From the cell containing the given text, extract its center point as (x, y) coordinate. 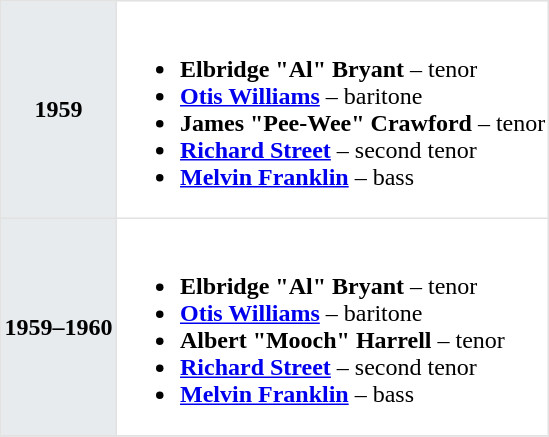
1959 (59, 110)
1959–1960 (59, 327)
Elbridge "Al" Bryant – tenorOtis Williams – baritoneAlbert "Mooch" Harrell – tenorRichard Street – second tenorMelvin Franklin – bass (332, 327)
Elbridge "Al" Bryant – tenorOtis Williams – baritoneJames "Pee-Wee" Crawford – tenorRichard Street – second tenorMelvin Franklin – bass (332, 110)
